For the text-containing cell, return its midpoint in (x, y) coordinate format. 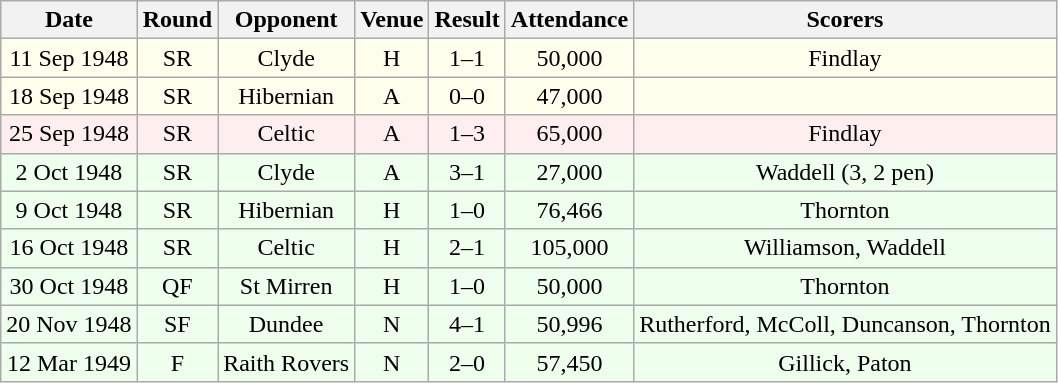
57,450 (569, 362)
Opponent (286, 20)
St Mirren (286, 286)
QF (177, 286)
16 Oct 1948 (69, 248)
27,000 (569, 172)
Attendance (569, 20)
11 Sep 1948 (69, 58)
Gillick, Paton (846, 362)
20 Nov 1948 (69, 324)
0–0 (467, 96)
Date (69, 20)
50,996 (569, 324)
12 Mar 1949 (69, 362)
76,466 (569, 210)
2–0 (467, 362)
25 Sep 1948 (69, 134)
F (177, 362)
30 Oct 1948 (69, 286)
Venue (392, 20)
Waddell (3, 2 pen) (846, 172)
3–1 (467, 172)
1–1 (467, 58)
Result (467, 20)
105,000 (569, 248)
Raith Rovers (286, 362)
47,000 (569, 96)
1–3 (467, 134)
65,000 (569, 134)
Dundee (286, 324)
2 Oct 1948 (69, 172)
2–1 (467, 248)
Rutherford, McColl, Duncanson, Thornton (846, 324)
Round (177, 20)
Williamson, Waddell (846, 248)
Scorers (846, 20)
SF (177, 324)
9 Oct 1948 (69, 210)
18 Sep 1948 (69, 96)
4–1 (467, 324)
